Identify which cell holds the provided text, then report its (X, Y) central coordinate. 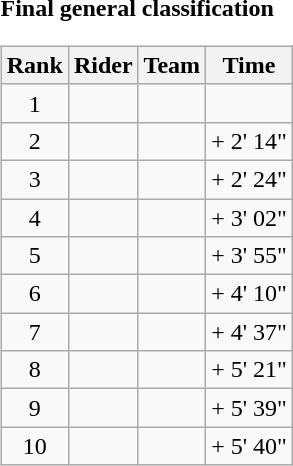
6 (34, 294)
+ 3' 02" (250, 217)
3 (34, 179)
+ 5' 39" (250, 408)
Team (172, 65)
1 (34, 103)
Time (250, 65)
4 (34, 217)
+ 5' 40" (250, 446)
+ 2' 24" (250, 179)
8 (34, 370)
+ 2' 14" (250, 141)
+ 4' 37" (250, 332)
Rider (103, 65)
5 (34, 256)
9 (34, 408)
7 (34, 332)
2 (34, 141)
+ 5' 21" (250, 370)
Rank (34, 65)
+ 3' 55" (250, 256)
+ 4' 10" (250, 294)
10 (34, 446)
